Determine the [x, y] coordinate at the center of the cell enclosing the given text.  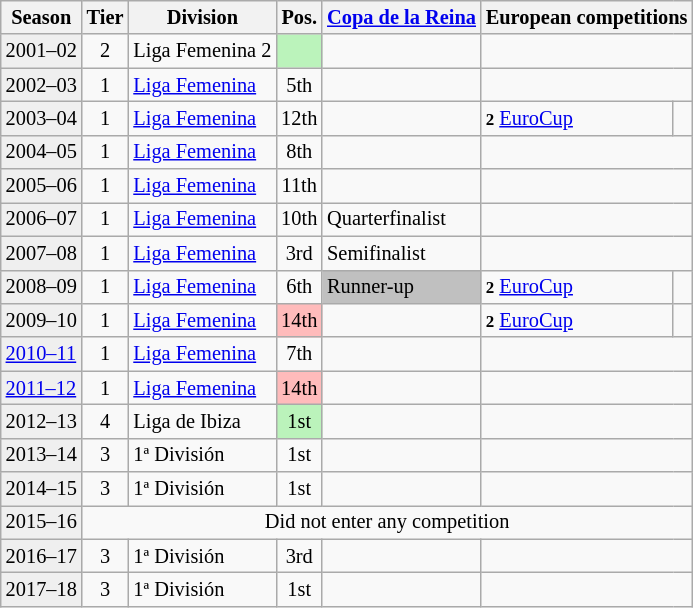
2001–02 [42, 51]
2004–05 [42, 152]
Copa de la Reina [402, 17]
Did not enter any competition [388, 522]
2010–11 [42, 354]
Tier [106, 17]
2014–15 [42, 489]
7th [299, 354]
2017–18 [42, 589]
4 [106, 421]
2003–04 [42, 118]
5th [299, 85]
2015–16 [42, 522]
2 [106, 51]
2002–03 [42, 85]
Division [202, 17]
11th [299, 186]
2007–08 [42, 253]
Semifinalist [402, 253]
Season [42, 17]
10th [299, 219]
2013–14 [42, 455]
Liga de Ibiza [202, 421]
Runner-up [402, 287]
2006–07 [42, 219]
Quarterfinalist [402, 219]
2016–17 [42, 556]
Liga Femenina 2 [202, 51]
2008–09 [42, 287]
8th [299, 152]
European competitions [587, 17]
2011–12 [42, 388]
2005–06 [42, 186]
12th [299, 118]
2012–13 [42, 421]
Pos. [299, 17]
2009–10 [42, 320]
6th [299, 287]
